Search for the cell housing the specified text and yield its (x, y) center coordinate. 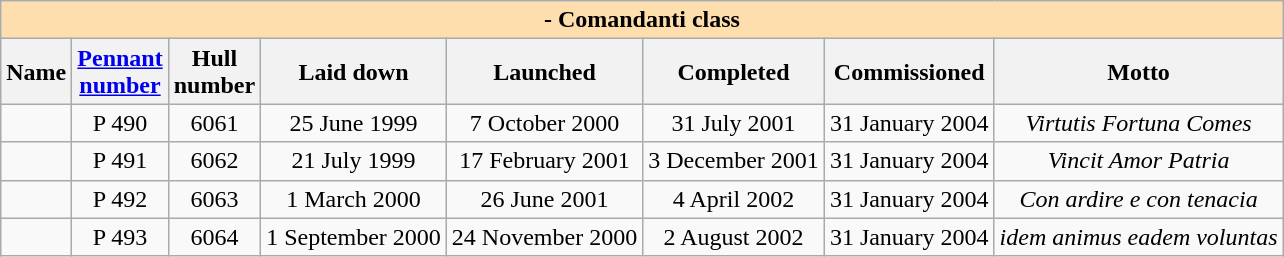
Launched (544, 72)
Motto (1138, 72)
24 November 2000 (544, 237)
Vincit Amor Patria (1138, 161)
2 August 2002 (734, 237)
Commissioned (909, 72)
25 June 1999 (354, 123)
21 July 1999 (354, 161)
P 491 (120, 161)
1 March 2000 (354, 199)
Laid down (354, 72)
P 492 (120, 199)
31 July 2001 (734, 123)
P 493 (120, 237)
7 October 2000 (544, 123)
idem animus eadem voluntas (1138, 237)
4 April 2002 (734, 199)
P 490 (120, 123)
Con ardire e con tenacia (1138, 199)
6063 (214, 199)
3 December 2001 (734, 161)
1 September 2000 (354, 237)
Completed (734, 72)
- Comandanti class (642, 20)
26 June 2001 (544, 199)
17 February 2001 (544, 161)
Name (36, 72)
Virtutis Fortuna Comes (1138, 123)
Hullnumber (214, 72)
6061 (214, 123)
6062 (214, 161)
Pennantnumber (120, 72)
6064 (214, 237)
